Extract the (x, y) coordinate from the center of the cell holding the provided text.  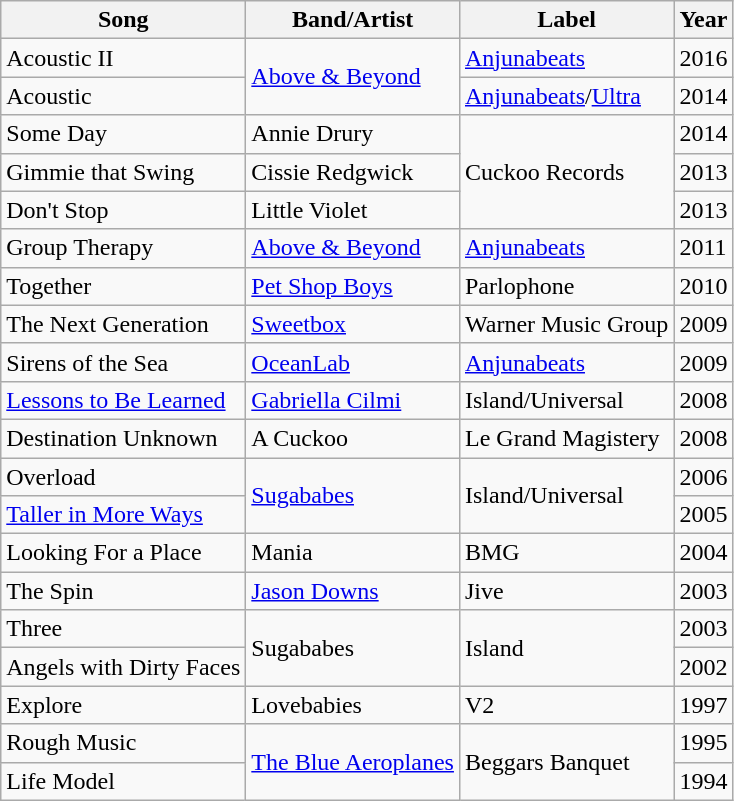
V2 (566, 705)
Parlophone (566, 286)
Jive (566, 591)
Group Therapy (124, 248)
Anjunabeats/Ultra (566, 96)
Cissie Redgwick (353, 172)
Year (704, 20)
Song (124, 20)
2016 (704, 58)
OceanLab (353, 362)
1994 (704, 781)
Le Grand Magistery (566, 438)
Warner Music Group (566, 324)
Little Violet (353, 210)
1995 (704, 743)
Gabriella Cilmi (353, 400)
Sweetbox (353, 324)
Mania (353, 553)
Looking For a Place (124, 553)
Don't Stop (124, 210)
Taller in More Ways (124, 515)
Life Model (124, 781)
2004 (704, 553)
A Cuckoo (353, 438)
2011 (704, 248)
Band/Artist (353, 20)
Island (566, 648)
Some Day (124, 134)
Overload (124, 477)
Gimmie that Swing (124, 172)
Lessons to Be Learned (124, 400)
The Blue Aeroplanes (353, 762)
Acoustic (124, 96)
2002 (704, 667)
Annie Drury (353, 134)
Destination Unknown (124, 438)
Rough Music (124, 743)
Acoustic II (124, 58)
2010 (704, 286)
The Next Generation (124, 324)
Beggars Banquet (566, 762)
Lovebabies (353, 705)
Explore (124, 705)
Cuckoo Records (566, 172)
Angels with Dirty Faces (124, 667)
BMG (566, 553)
1997 (704, 705)
Sirens of the Sea (124, 362)
Together (124, 286)
Pet Shop Boys (353, 286)
2006 (704, 477)
The Spin (124, 591)
Three (124, 629)
2005 (704, 515)
Label (566, 20)
Jason Downs (353, 591)
